From the cell containing the given text, extract its center point as [X, Y] coordinate. 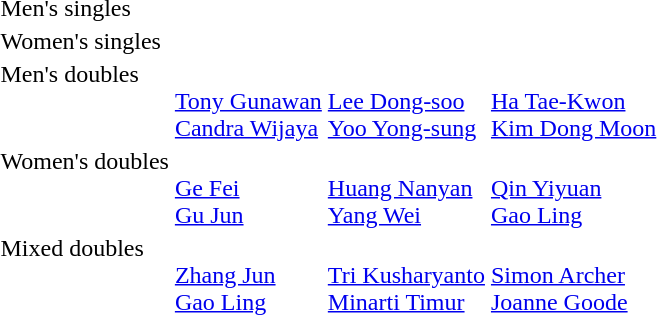
Lee Dong-sooYoo Yong-sung [406, 101]
Huang NanyanYang Wei [406, 188]
Qin YiyuanGao Ling [573, 188]
Ha Tae-KwonKim Dong Moon [573, 101]
Ge FeiGu Jun [248, 188]
Tony GunawanCandra Wijaya [248, 101]
